Capture the cell that displays the provided text and extract its [x, y] central coordinate. 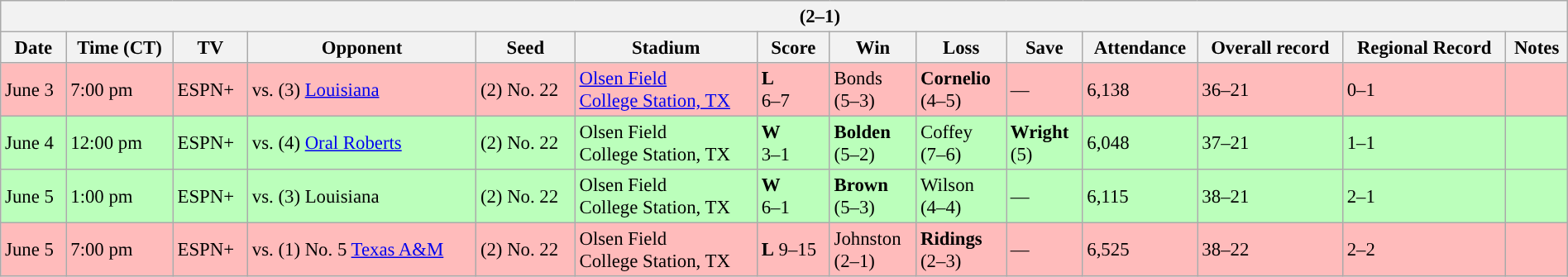
Cornelio(4–5) [961, 89]
Notes [1537, 47]
Opponent [361, 47]
L6–7 [793, 89]
38–21 [1270, 197]
2–1 [1424, 197]
Score [793, 47]
1–1 [1424, 144]
Ridings(2–3) [961, 250]
Bolden(5–2) [872, 144]
Overall record [1270, 47]
June 3 [33, 89]
0–1 [1424, 89]
L 9–15 [793, 250]
W6–1 [793, 197]
W3–1 [793, 144]
Wilson(4–4) [961, 197]
6,048 [1140, 144]
Time (CT) [119, 47]
June 4 [33, 144]
38–22 [1270, 250]
37–21 [1270, 144]
6,115 [1140, 197]
Coffey(7–6) [961, 144]
1:00 pm [119, 197]
Brown(5–3) [872, 197]
Stadium [666, 47]
12:00 pm [119, 144]
6,138 [1140, 89]
(2–1) [784, 17]
Bonds(5–3) [872, 89]
36–21 [1270, 89]
Loss [961, 47]
Date [33, 47]
Johnston(2–1) [872, 250]
Attendance [1140, 47]
Win [872, 47]
6,525 [1140, 250]
Save [1044, 47]
vs. (4) Oral Roberts [361, 144]
Seed [526, 47]
2–2 [1424, 250]
Regional Record [1424, 47]
TV [210, 47]
Wright(5) [1044, 144]
vs. (1) No. 5 Texas A&M [361, 250]
